Return (x, y) of the center of cell containing provided text 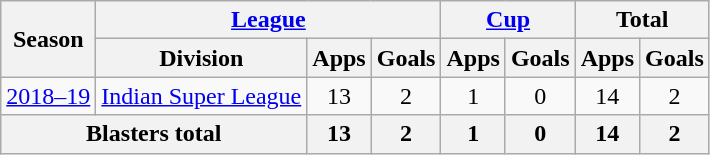
Season (48, 39)
2018–19 (48, 96)
Total (642, 20)
Indian Super League (202, 96)
Cup (508, 20)
Division (202, 58)
League (268, 20)
Blasters total (154, 134)
